Provide the (x, y) coordinate of the cell's center where the given text is located.  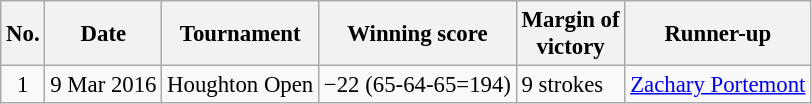
Houghton Open (240, 85)
Winning score (418, 34)
Tournament (240, 34)
9 Mar 2016 (104, 85)
No. (23, 34)
Zachary Portemont (718, 85)
9 strokes (570, 85)
1 (23, 85)
Margin ofvictory (570, 34)
Runner-up (718, 34)
−22 (65-64-65=194) (418, 85)
Date (104, 34)
